Search for the cell housing the specified text and yield its (x, y) center coordinate. 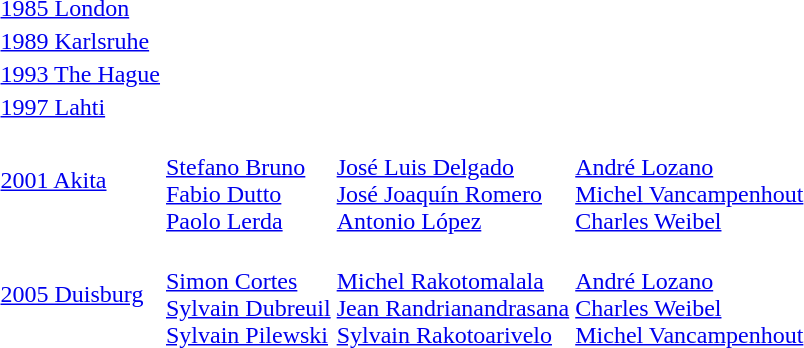
Stefano BrunoFabio DuttoPaolo Lerda (249, 180)
José Luis DelgadoJosé Joaquín RomeroAntonio López (453, 180)
